Provide the (x, y) coordinate of the cell's center where the given text is located.  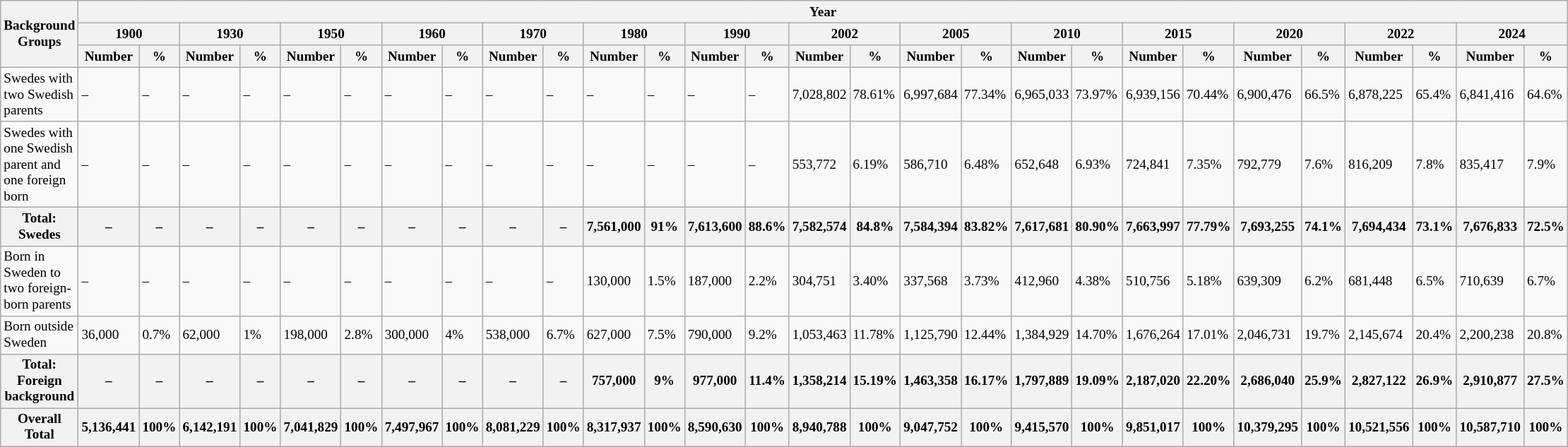
10,379,295 (1268, 427)
835,417 (1490, 165)
6.19% (875, 165)
8,081,229 (513, 427)
2024 (1511, 34)
7,582,574 (819, 227)
73.1% (1435, 227)
1,384,929 (1042, 335)
2010 (1067, 34)
70.44% (1208, 95)
1950 (331, 34)
19.09% (1098, 381)
10,587,710 (1490, 427)
187,000 (715, 281)
3.73% (986, 281)
Year (823, 12)
2,910,877 (1490, 381)
2022 (1400, 34)
6,939,156 (1153, 95)
6,997,684 (931, 95)
7,561,000 (614, 227)
1990 (737, 34)
62,000 (210, 335)
304,751 (819, 281)
12.44% (986, 335)
6.2% (1323, 281)
11.4% (767, 381)
7.5% (664, 335)
Total: Foreign background (40, 381)
1,797,889 (1042, 381)
1,125,790 (931, 335)
5.18% (1208, 281)
6,142,191 (210, 427)
7,028,802 (819, 95)
78.61% (875, 95)
2.2% (767, 281)
1% (260, 335)
2.8% (362, 335)
2,046,731 (1268, 335)
88.6% (767, 227)
10,521,556 (1379, 427)
9.2% (767, 335)
652,648 (1042, 165)
26.9% (1435, 381)
0.7% (160, 335)
77.79% (1208, 227)
1970 (533, 34)
7.8% (1435, 165)
Born outside Sweden (40, 335)
7,676,833 (1490, 227)
77.34% (986, 95)
9% (664, 381)
816,209 (1379, 165)
17.01% (1208, 335)
4.38% (1098, 281)
1,358,214 (819, 381)
1900 (129, 34)
22.20% (1208, 381)
7,497,967 (412, 427)
7.6% (1323, 165)
6.93% (1098, 165)
2,187,020 (1153, 381)
9,415,570 (1042, 427)
790,000 (715, 335)
74.1% (1323, 227)
7,693,255 (1268, 227)
300,000 (412, 335)
9,047,752 (931, 427)
2,827,122 (1379, 381)
83.82% (986, 227)
2,686,040 (1268, 381)
14.70% (1098, 335)
1960 (432, 34)
91% (664, 227)
5,136,441 (109, 427)
6,878,225 (1379, 95)
4% (462, 335)
792,779 (1268, 165)
510,756 (1153, 281)
2,145,674 (1379, 335)
Background Groups (40, 34)
16.17% (986, 381)
1930 (230, 34)
7.35% (1208, 165)
7,617,681 (1042, 227)
Swedes with two Swedish parents (40, 95)
710,639 (1490, 281)
2015 (1178, 34)
337,568 (931, 281)
65.4% (1435, 95)
9,851,017 (1153, 427)
11.78% (875, 335)
Total: Swedes (40, 227)
538,000 (513, 335)
7,613,600 (715, 227)
19.7% (1323, 335)
553,772 (819, 165)
6,965,033 (1042, 95)
8,317,937 (614, 427)
977,000 (715, 381)
66.5% (1323, 95)
2,200,238 (1490, 335)
Born in Sweden to two foreign-born parents (40, 281)
198,000 (311, 335)
27.5% (1545, 381)
64.6% (1545, 95)
2005 (956, 34)
1980 (634, 34)
25.9% (1323, 381)
3.40% (875, 281)
7,041,829 (311, 427)
7.9% (1545, 165)
72.5% (1545, 227)
1.5% (664, 281)
130,000 (614, 281)
7,584,394 (931, 227)
757,000 (614, 381)
724,841 (1153, 165)
36,000 (109, 335)
639,309 (1268, 281)
8,590,630 (715, 427)
1,053,463 (819, 335)
20.4% (1435, 335)
Swedes with one Swedish parent and one foreign born (40, 165)
15.19% (875, 381)
412,960 (1042, 281)
681,448 (1379, 281)
Overall Total (40, 427)
7,694,434 (1379, 227)
6.48% (986, 165)
6.5% (1435, 281)
84.8% (875, 227)
7,663,997 (1153, 227)
2002 (845, 34)
20.8% (1545, 335)
1,676,264 (1153, 335)
627,000 (614, 335)
1,463,358 (931, 381)
586,710 (931, 165)
73.97% (1098, 95)
6,841,416 (1490, 95)
6,900,476 (1268, 95)
80.90% (1098, 227)
2020 (1290, 34)
8,940,788 (819, 427)
